Output the (X, Y) coordinate of the center of the cell containing the given text.  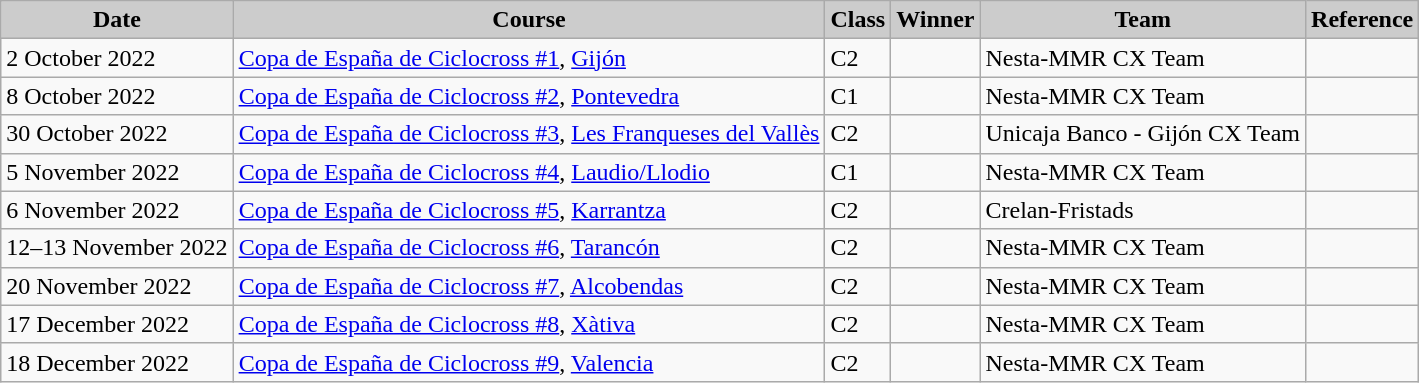
Copa de España de Ciclocross #3, Les Franqueses del Vallès (529, 134)
Copa de España de Ciclocross #2, Pontevedra (529, 96)
18 December 2022 (117, 362)
Copa de España de Ciclocross #6, Tarancón (529, 248)
Course (529, 20)
Class (858, 20)
Copa de España de Ciclocross #4, Laudio/Llodio (529, 172)
Copa de España de Ciclocross #5, Karrantza (529, 210)
12–13 November 2022 (117, 248)
Date (117, 20)
8 October 2022 (117, 96)
Winner (936, 20)
30 October 2022 (117, 134)
2 October 2022 (117, 58)
Team (1143, 20)
17 December 2022 (117, 324)
Copa de España de Ciclocross #8, Xàtiva (529, 324)
Unicaja Banco - Gijón CX Team (1143, 134)
20 November 2022 (117, 286)
5 November 2022 (117, 172)
Copa de España de Ciclocross #1, Gijón (529, 58)
Copa de España de Ciclocross #9, Valencia (529, 362)
Crelan-Fristads (1143, 210)
Copa de España de Ciclocross #7, Alcobendas (529, 286)
6 November 2022 (117, 210)
Reference (1362, 20)
